Identify which cell holds the provided text, then report its (x, y) central coordinate. 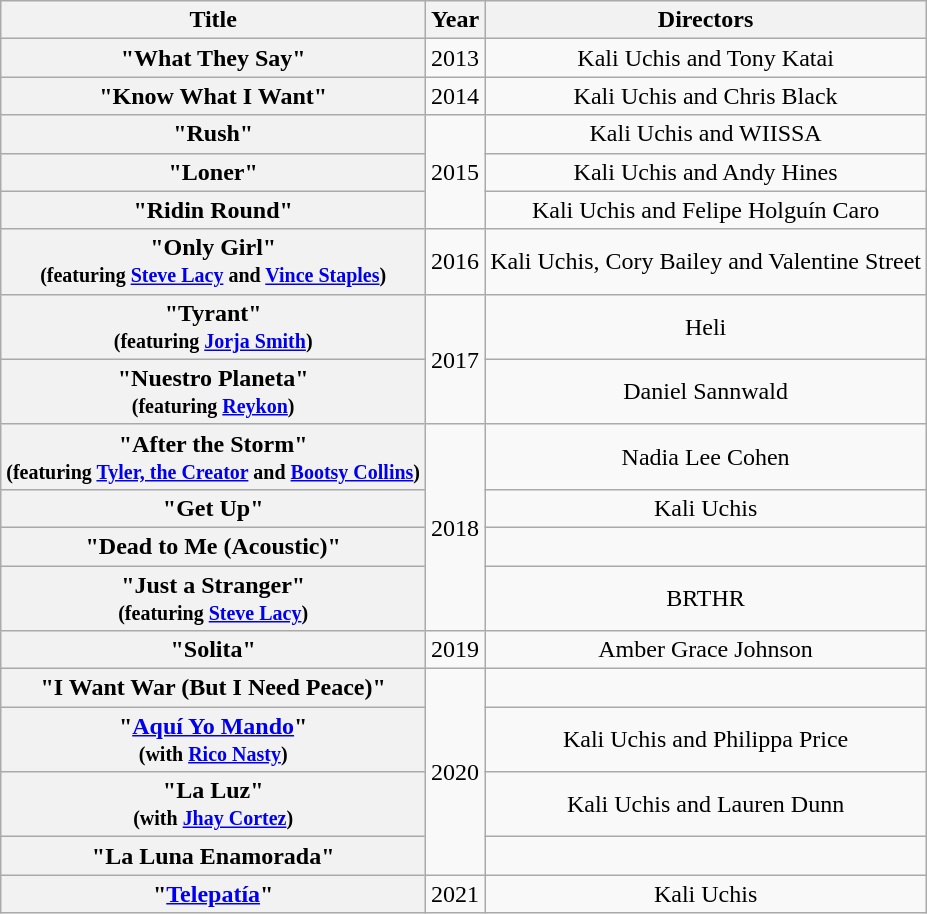
2020 (456, 772)
2014 (456, 96)
"La Luna Enamorada" (214, 856)
Kali Uchis and Lauren Dunn (706, 804)
Kali Uchis and Philippa Price (706, 740)
"Solita" (214, 650)
2017 (456, 359)
Nadia Lee Cohen (706, 456)
2018 (456, 527)
BRTHR (706, 598)
2016 (456, 262)
"Know What I Want" (214, 96)
2013 (456, 58)
"Rush" (214, 134)
"La Luz" (with Jhay Cortez) (214, 804)
Daniel Sannwald (706, 392)
Title (214, 20)
Heli (706, 326)
Year (456, 20)
"Aquí Yo Mando" (with Rico Nasty) (214, 740)
Directors (706, 20)
"Just a Stranger"(featuring Steve Lacy) (214, 598)
Kali Uchis and Felipe Holguín Caro (706, 210)
2015 (456, 172)
"Ridin Round" (214, 210)
"I Want War (But I Need Peace)" (214, 688)
Kali Uchis and Tony Katai (706, 58)
2019 (456, 650)
"Get Up" (214, 508)
"Telepatía" (214, 894)
"Dead to Me (Acoustic)" (214, 546)
"Nuestro Planeta"(featuring Reykon) (214, 392)
Kali Uchis, Cory Bailey and Valentine Street (706, 262)
Kali Uchis and Andy Hines (706, 172)
2021 (456, 894)
"What They Say" (214, 58)
"Tyrant"(featuring Jorja Smith) (214, 326)
Kali Uchis and Chris Black (706, 96)
"Loner" (214, 172)
"After the Storm"(featuring Tyler, the Creator and Bootsy Collins) (214, 456)
Kali Uchis and WIISSA (706, 134)
"Only Girl"(featuring Steve Lacy and Vince Staples) (214, 262)
Amber Grace Johnson (706, 650)
